Find where the given text appears and provide that cell's center as [x, y] coordinate. 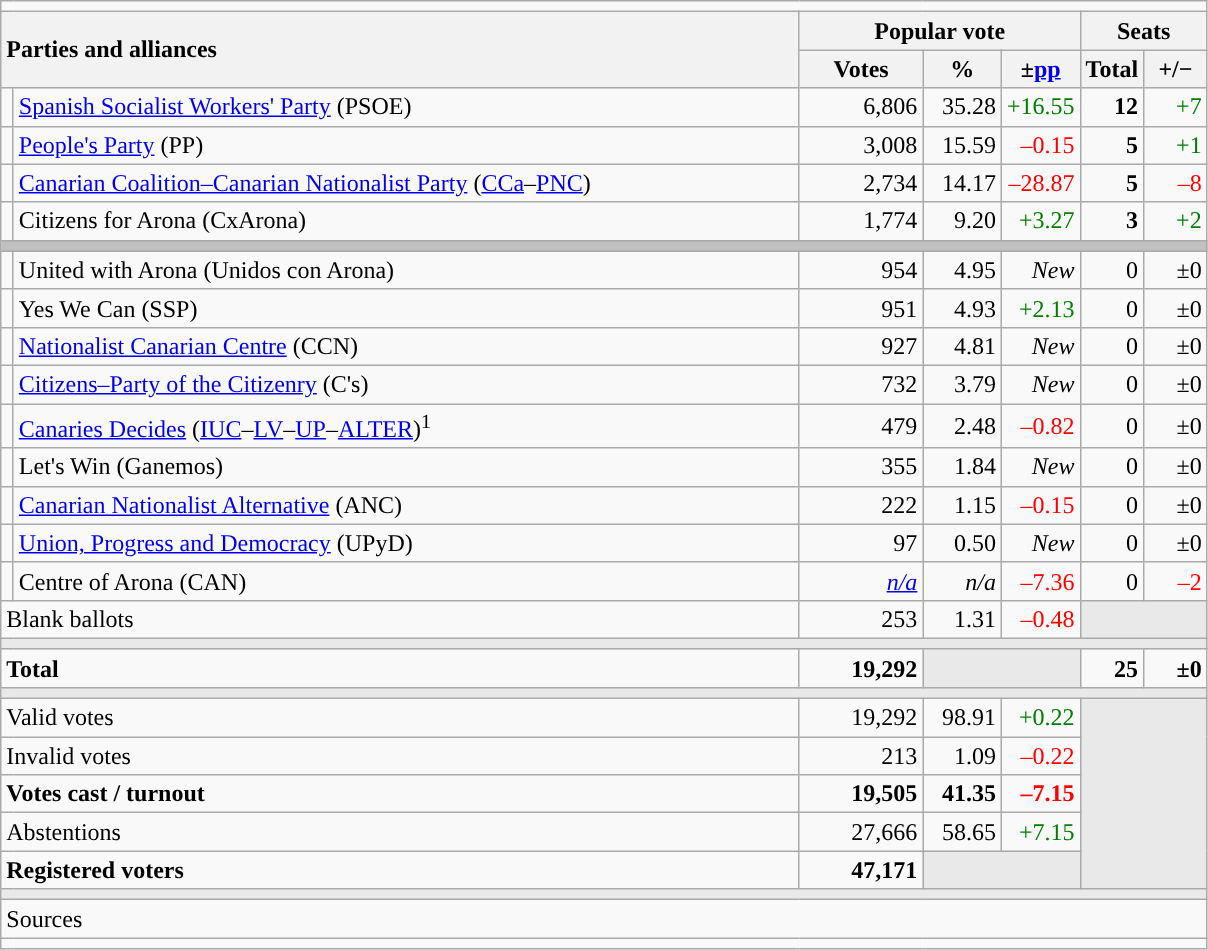
–0.82 [1040, 426]
+16.55 [1040, 107]
58.65 [962, 832]
1.31 [962, 619]
Yes We Can (SSP) [406, 308]
Valid votes [400, 718]
Nationalist Canarian Centre (CCN) [406, 346]
United with Arona (Unidos con Arona) [406, 270]
Votes [861, 69]
1.09 [962, 756]
Centre of Arona (CAN) [406, 581]
Let's Win (Ganemos) [406, 467]
+1 [1176, 145]
951 [861, 308]
732 [861, 384]
12 [1112, 107]
2.48 [962, 426]
–0.22 [1040, 756]
41.35 [962, 794]
Abstentions [400, 832]
Invalid votes [400, 756]
0.50 [962, 543]
1.84 [962, 467]
Parties and alliances [400, 50]
Registered voters [400, 870]
% [962, 69]
213 [861, 756]
People's Party (PP) [406, 145]
97 [861, 543]
+2 [1176, 221]
222 [861, 505]
4.81 [962, 346]
954 [861, 270]
–7.15 [1040, 794]
927 [861, 346]
355 [861, 467]
4.93 [962, 308]
3 [1112, 221]
–7.36 [1040, 581]
2,734 [861, 183]
Seats [1144, 31]
Sources [604, 919]
–8 [1176, 183]
–0.48 [1040, 619]
14.17 [962, 183]
Blank ballots [400, 619]
+7.15 [1040, 832]
±pp [1040, 69]
1.15 [962, 505]
Citizens–Party of the Citizenry (C's) [406, 384]
–28.87 [1040, 183]
+2.13 [1040, 308]
25 [1112, 668]
6,806 [861, 107]
Citizens for Arona (CxArona) [406, 221]
4.95 [962, 270]
–2 [1176, 581]
+/− [1176, 69]
47,171 [861, 870]
27,666 [861, 832]
1,774 [861, 221]
98.91 [962, 718]
Canarian Nationalist Alternative (ANC) [406, 505]
Canaries Decides (IUC–LV–UP–ALTER)1 [406, 426]
19,505 [861, 794]
Canarian Coalition–Canarian Nationalist Party (CCa–PNC) [406, 183]
+3.27 [1040, 221]
+0.22 [1040, 718]
+7 [1176, 107]
Popular vote [940, 31]
3,008 [861, 145]
Votes cast / turnout [400, 794]
Union, Progress and Democracy (UPyD) [406, 543]
Spanish Socialist Workers' Party (PSOE) [406, 107]
3.79 [962, 384]
35.28 [962, 107]
9.20 [962, 221]
253 [861, 619]
479 [861, 426]
15.59 [962, 145]
